Search for the cell housing the specified text and yield its [x, y] center coordinate. 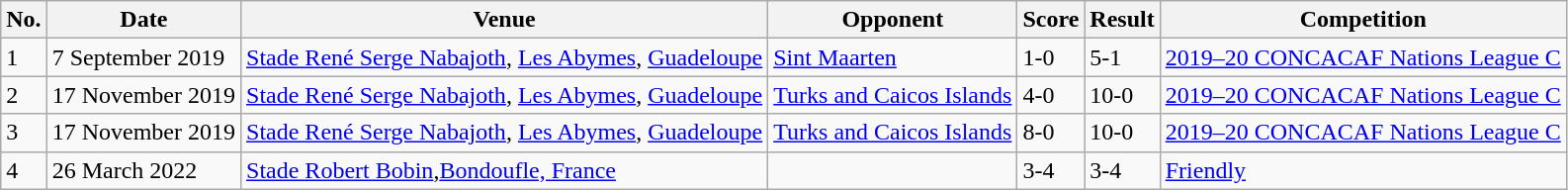
8-0 [1051, 133]
7 September 2019 [143, 57]
1-0 [1051, 57]
Result [1122, 20]
1 [24, 57]
Friendly [1362, 170]
Competition [1362, 20]
26 March 2022 [143, 170]
Opponent [893, 20]
3 [24, 133]
Date [143, 20]
5-1 [1122, 57]
Venue [504, 20]
Stade Robert Bobin,Bondoufle, France [504, 170]
2 [24, 95]
Score [1051, 20]
4 [24, 170]
No. [24, 20]
4-0 [1051, 95]
Sint Maarten [893, 57]
